Extract the [X, Y] coordinate from the center of the cell holding the provided text.  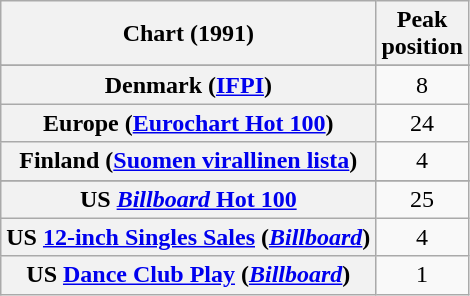
Finland (Suomen virallinen lista) [188, 161]
Peakposition [422, 34]
25 [422, 199]
8 [422, 85]
1 [422, 275]
US Billboard Hot 100 [188, 199]
US 12-inch Singles Sales (Billboard) [188, 237]
US Dance Club Play (Billboard) [188, 275]
24 [422, 123]
Denmark (IFPI) [188, 85]
Chart (1991) [188, 34]
Europe (Eurochart Hot 100) [188, 123]
